Return the [X, Y] coordinate for the center point of the cell that contains the specified text.  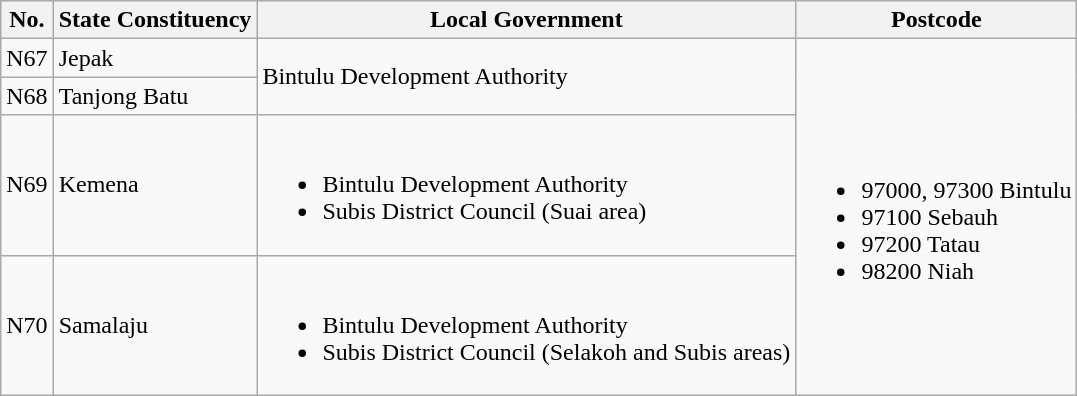
State Constituency [155, 20]
97000, 97300 Bintulu97100 Sebauh97200 Tatau98200 Niah [936, 217]
Kemena [155, 185]
No. [27, 20]
Bintulu Development AuthoritySubis District Council (Selakoh and Subis areas) [526, 325]
Tanjong Batu [155, 96]
Jepak [155, 58]
Local Government [526, 20]
N70 [27, 325]
N68 [27, 96]
N69 [27, 185]
Bintulu Development Authority [526, 77]
Postcode [936, 20]
Bintulu Development AuthoritySubis District Council (Suai area) [526, 185]
N67 [27, 58]
Samalaju [155, 325]
